Scan for the cell matching the given text and deliver its (x, y) coordinate at center. 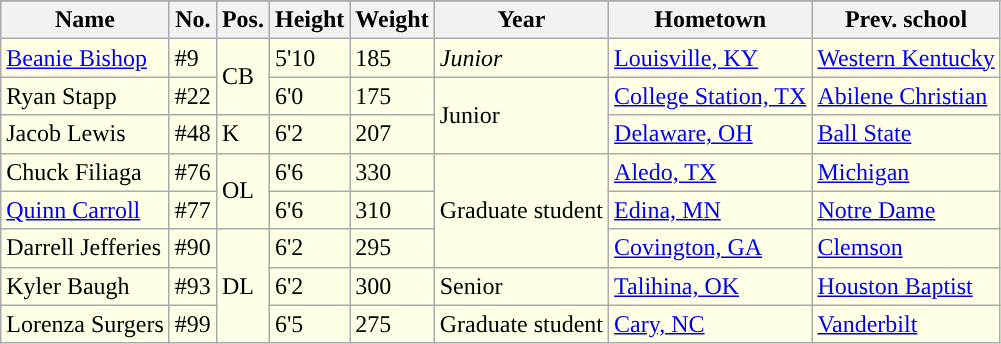
Height (309, 20)
DL (242, 286)
Kyler Baugh (86, 286)
Notre Dame (906, 210)
Jacob Lewis (86, 134)
Louisville, KY (710, 58)
185 (392, 58)
Delaware, OH (710, 134)
Cary, NC (710, 324)
Hometown (710, 20)
275 (392, 324)
6'0 (309, 96)
No. (192, 20)
#77 (192, 210)
#76 (192, 172)
Aledo, TX (710, 172)
Year (521, 20)
300 (392, 286)
CB (242, 77)
#90 (192, 248)
Clemson (906, 248)
Ball State (906, 134)
5'10 (309, 58)
Michigan (906, 172)
Beanie Bishop (86, 58)
Vanderbilt (906, 324)
Pos. (242, 20)
#48 (192, 134)
#99 (192, 324)
Talihina, OK (710, 286)
295 (392, 248)
Quinn Carroll (86, 210)
OL (242, 191)
Prev. school (906, 20)
Western Kentucky (906, 58)
Senior (521, 286)
Darrell Jefferies (86, 248)
Covington, GA (710, 248)
310 (392, 210)
Ryan Stapp (86, 96)
6'5 (309, 324)
Lorenza Surgers (86, 324)
Chuck Filiaga (86, 172)
College Station, TX (710, 96)
207 (392, 134)
330 (392, 172)
#93 (192, 286)
K (242, 134)
Edina, MN (710, 210)
Abilene Christian (906, 96)
Houston Baptist (906, 286)
Name (86, 20)
175 (392, 96)
#22 (192, 96)
Weight (392, 20)
#9 (192, 58)
